Detect which cell encompasses the target text, then output its [X, Y] center coordinate. 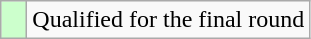
Qualified for the final round [168, 20]
